Pinpoint the cell where the given text exists, returning its (X, Y) midpoint coordinate. 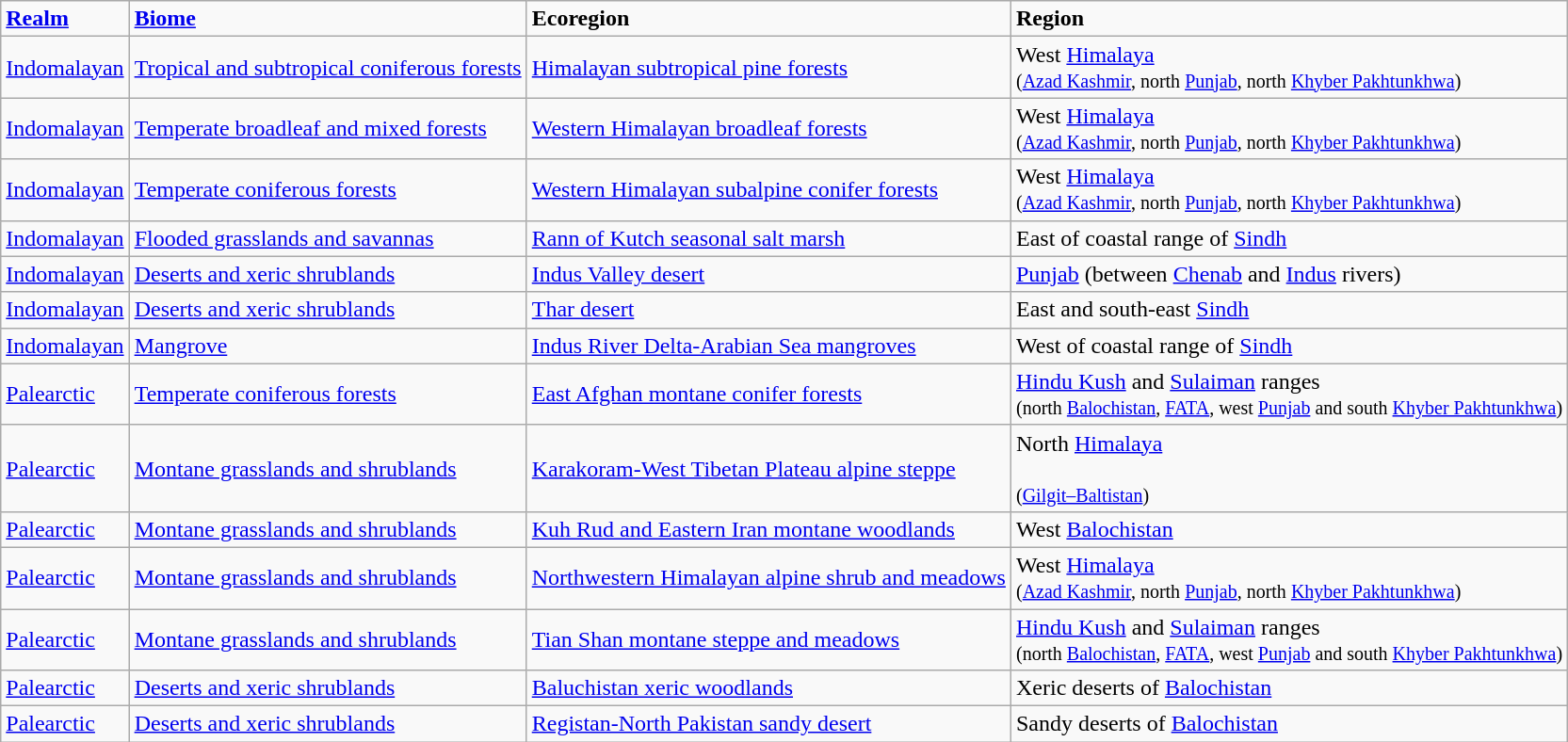
Himalayan subtropical pine forests (768, 68)
East Afghan montane conifer forests (768, 394)
Thar desert (768, 310)
Flooded grasslands and savannas (328, 238)
Northwestern Himalayan alpine shrub and meadows (768, 578)
Karakoram-West Tibetan Plateau alpine steppe (768, 468)
Region (1288, 19)
Biome (328, 19)
Baluchistan xeric woodlands (768, 688)
Temperate broadleaf and mixed forests (328, 128)
Tropical and subtropical coniferous forests (328, 68)
Rann of Kutch seasonal salt marsh (768, 238)
North Himalaya(Gilgit–Baltistan) (1288, 468)
Realm (65, 19)
Indus River Delta-Arabian Sea mangroves (768, 346)
Registan-North Pakistan sandy desert (768, 724)
Xeric deserts of Balochistan (1288, 688)
East of coastal range of Sindh (1288, 238)
East and south-east Sindh (1288, 310)
Sandy deserts of Balochistan (1288, 724)
West Balochistan (1288, 529)
Mangrove (328, 346)
Kuh Rud and Eastern Iran montane woodlands (768, 529)
Indus Valley desert (768, 274)
Western Himalayan broadleaf forests (768, 128)
Tian Shan montane steppe and meadows (768, 638)
Punjab (between Chenab and Indus rivers) (1288, 274)
Western Himalayan subalpine conifer forests (768, 190)
West of coastal range of Sindh (1288, 346)
Ecoregion (768, 19)
